Locate the cell with the specified text and output its (x, y) center coordinate. 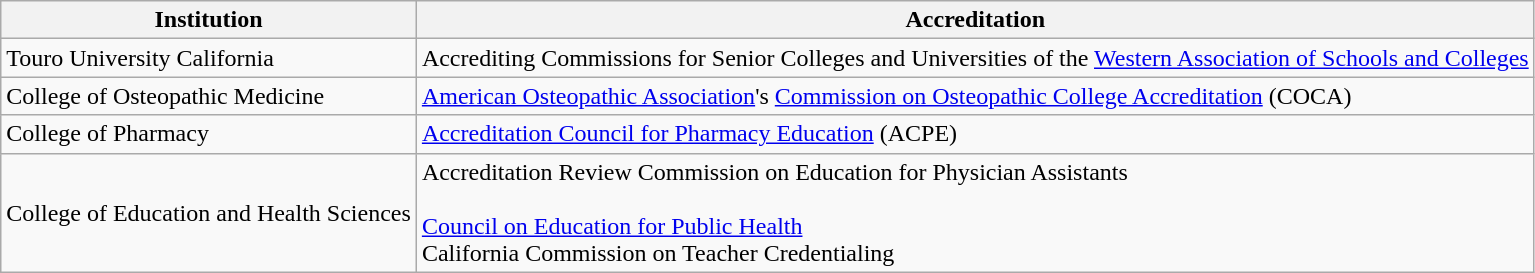
College of Education and Health Sciences (209, 212)
College of Pharmacy (209, 134)
Touro University California (209, 58)
Accreditation (975, 20)
Accrediting Commissions for Senior Colleges and Universities of the Western Association of Schools and Colleges (975, 58)
Accreditation Council for Pharmacy Education (ACPE) (975, 134)
American Osteopathic Association's Commission on Osteopathic College Accreditation (COCA) (975, 96)
Institution (209, 20)
College of Osteopathic Medicine (209, 96)
